Find where the given text appears and provide that cell's center as [X, Y] coordinate. 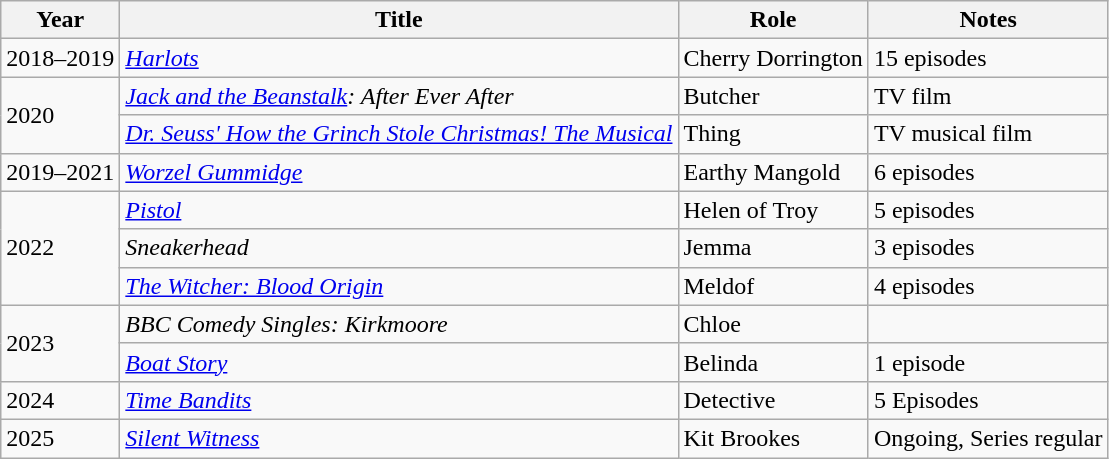
Jack and the Beanstalk: After Ever After [399, 96]
2023 [60, 343]
Title [399, 20]
Earthy Mangold [773, 172]
1 episode [988, 362]
6 episodes [988, 172]
Cherry Dorrington [773, 58]
2020 [60, 115]
2022 [60, 248]
Time Bandits [399, 400]
15 episodes [988, 58]
The Witcher: Blood Origin [399, 286]
Year [60, 20]
2025 [60, 438]
2018–2019 [60, 58]
Detective [773, 400]
TV film [988, 96]
Butcher [773, 96]
3 episodes [988, 248]
Boat Story [399, 362]
Belinda [773, 362]
Harlots [399, 58]
5 Episodes [988, 400]
Dr. Seuss' How the Grinch Stole Christmas! The Musical [399, 134]
Role [773, 20]
Thing [773, 134]
Meldof [773, 286]
Silent Witness [399, 438]
Notes [988, 20]
Jemma [773, 248]
2019–2021 [60, 172]
Sneakerhead [399, 248]
Helen of Troy [773, 210]
Worzel Gummidge [399, 172]
Pistol [399, 210]
Ongoing, Series regular [988, 438]
BBC Comedy Singles: Kirkmoore [399, 324]
5 episodes [988, 210]
TV musical film [988, 134]
4 episodes [988, 286]
Kit Brookes [773, 438]
2024 [60, 400]
Chloe [773, 324]
